Capture the cell that displays the provided text and extract its [X, Y] central coordinate. 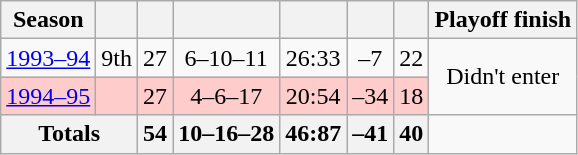
4–6–17 [226, 96]
46:87 [314, 134]
20:54 [314, 96]
–41 [370, 134]
6–10–11 [226, 58]
1994–95 [48, 96]
Season [48, 20]
26:33 [314, 58]
Didn't enter [503, 77]
Playoff finish [503, 20]
–7 [370, 58]
54 [156, 134]
40 [412, 134]
Totals [70, 134]
18 [412, 96]
9th [117, 58]
–34 [370, 96]
1993–94 [48, 58]
10–16–28 [226, 134]
22 [412, 58]
